Pinpoint the cell where the given text exists, returning its [x, y] midpoint coordinate. 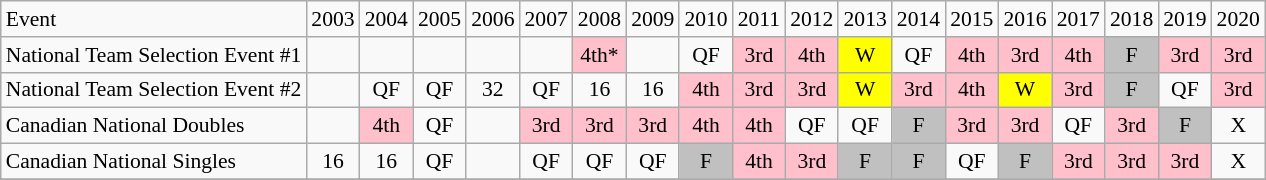
2009 [652, 19]
2004 [386, 19]
2016 [1024, 19]
2003 [332, 19]
2017 [1078, 19]
32 [492, 90]
2006 [492, 19]
Canadian National Singles [154, 162]
2020 [1238, 19]
2008 [600, 19]
4th* [600, 55]
2014 [918, 19]
2010 [706, 19]
Event [154, 19]
Canadian National Doubles [154, 126]
2005 [440, 19]
2011 [759, 19]
2018 [1132, 19]
National Team Selection Event #1 [154, 55]
2012 [812, 19]
2007 [546, 19]
National Team Selection Event #2 [154, 90]
2015 [972, 19]
2019 [1184, 19]
2013 [864, 19]
